Determine the [x, y] coordinate at the center of the cell enclosing the given text.  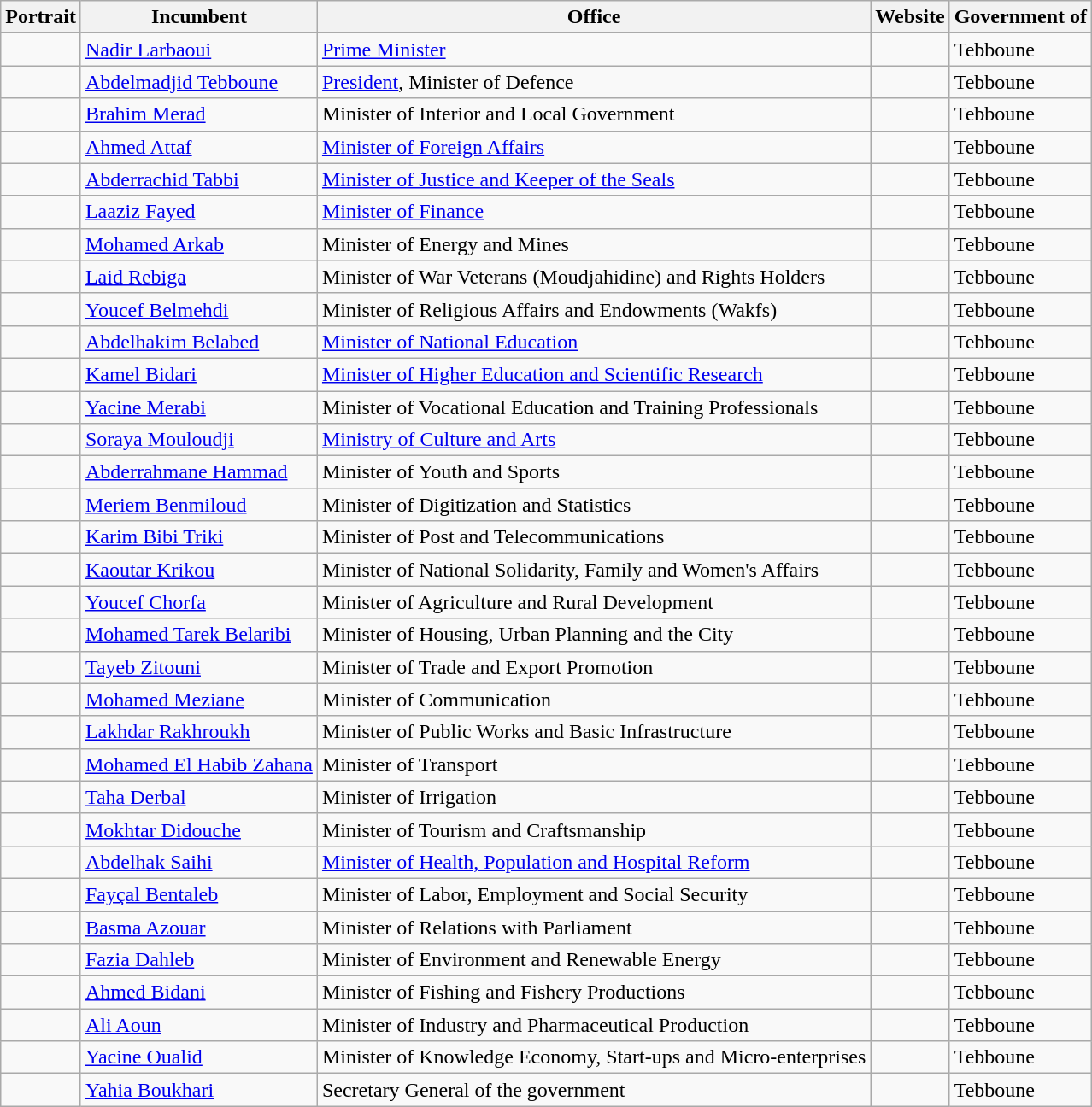
Minister of Youth and Sports [593, 472]
Minister of Health, Population and Hospital Reform [593, 862]
Minister of Vocational Education and Training Professionals [593, 407]
Brahim Merad [198, 114]
Yacine Merabi [198, 407]
Mohamed Meziane [198, 700]
Minister of Higher Education and Scientific Research [593, 374]
Kaoutar Krikou [198, 570]
Minister of Tourism and Craftsmanship [593, 829]
President, Minister of Defence [593, 82]
Yahia Boukhari [198, 1090]
Karim Bibi Triki [198, 537]
Kamel Bidari [198, 374]
Minister of Communication [593, 700]
Secretary General of the government [593, 1090]
Soraya Mouloudji [198, 440]
Minister of Post and Telecommunications [593, 537]
Portrait [41, 17]
Mohamed Tarek Belaribi [198, 635]
Minister of Knowledge Economy, Start-ups and Micro-enterprises [593, 1057]
Ali Aoun [198, 1025]
Abdelmadjid Tebboune [198, 82]
Ministry of Culture and Arts [593, 440]
Minister of Energy and Mines [593, 244]
Minister of Industry and Pharmaceutical Production [593, 1025]
Website [910, 17]
Yacine Oualid [198, 1057]
Abderrachid Tabbi [198, 179]
Minister of Environment and Renewable Energy [593, 960]
Fayçal Bentaleb [198, 894]
Lakhdar Rakhroukh [198, 732]
Minister of National Solidarity, Family and Women's Affairs [593, 570]
Minister of War Veterans (Moudjahidine) and Rights Holders [593, 277]
Minister of Irrigation [593, 797]
Minister of Agriculture and Rural Development [593, 602]
Minister of Religious Affairs and Endowments (Wakfs) [593, 309]
Abdelhak Saihi [198, 862]
Minister of Housing, Urban Planning and the City [593, 635]
Minister of Digitization and Statistics [593, 505]
Incumbent [198, 17]
Laid Rebiga [198, 277]
Meriem Benmiloud [198, 505]
Minister of Justice and Keeper of the Seals [593, 179]
Ahmed Bidani [198, 993]
Tayeb Zitouni [198, 667]
Mohamed Arkab [198, 244]
Laaziz Fayed [198, 212]
Minister of Transport [593, 764]
Minister of Fishing and Fishery Productions [593, 993]
Government of [1020, 17]
Minister of Finance [593, 212]
Fazia Dahleb [198, 960]
Basma Azouar [198, 927]
Youcef Belmehdi [198, 309]
Office [593, 17]
Nadir Larbaoui [198, 50]
Minister of National Education [593, 342]
Ahmed Attaf [198, 147]
Minister of Interior and Local Government [593, 114]
Minister of Labor, Employment and Social Security [593, 894]
Minister of Relations with Parliament [593, 927]
Abdelhakim Belabed [198, 342]
Mokhtar Didouche [198, 829]
Minister of Foreign Affairs [593, 147]
Youcef Chorfa [198, 602]
Taha Derbal [198, 797]
Minister of Trade and Export Promotion [593, 667]
Mohamed El Habib Zahana [198, 764]
Abderrahmane Hammad [198, 472]
Minister of Public Works and Basic Infrastructure [593, 732]
Prime Minister [593, 50]
